Find where the given text appears and provide that cell's center as [X, Y] coordinate. 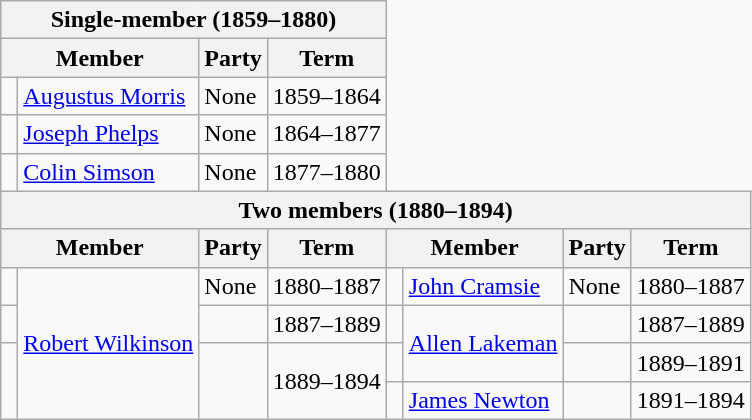
1859–1864 [326, 96]
1891–1894 [690, 400]
1877–1880 [326, 172]
John Cramsie [483, 286]
Colin Simson [108, 172]
Robert Wilkinson [108, 343]
Allen Lakeman [483, 343]
1889–1891 [690, 362]
James Newton [483, 400]
Two members (1880–1894) [376, 210]
Augustus Morris [108, 96]
Joseph Phelps [108, 134]
1889–1894 [326, 381]
Single-member (1859–1880) [194, 20]
1864–1877 [326, 134]
